From the cell containing the given text, extract its center point as [X, Y] coordinate. 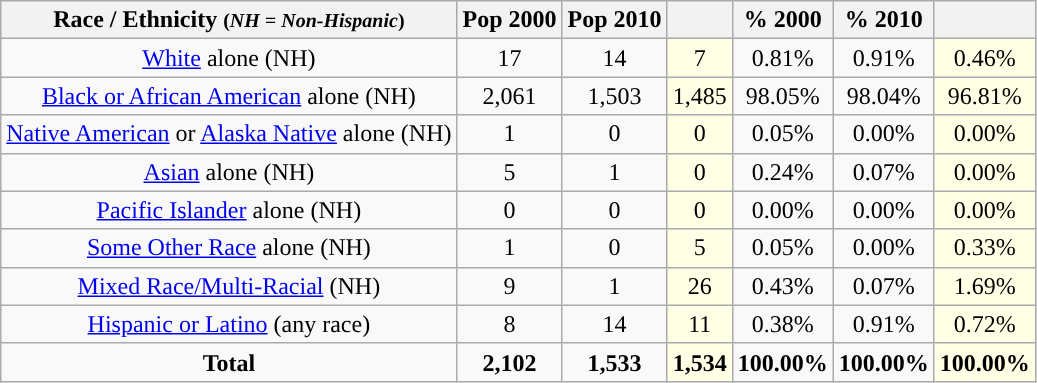
Mixed Race/Multi-Racial (NH) [229, 286]
9 [510, 286]
26 [700, 286]
17 [510, 58]
1,534 [700, 362]
96.81% [984, 96]
White alone (NH) [229, 58]
% 2010 [884, 20]
0.38% [782, 324]
1,485 [700, 96]
2,061 [510, 96]
% 2000 [782, 20]
11 [700, 324]
Pacific Islander alone (NH) [229, 210]
0.43% [782, 286]
0.33% [984, 248]
Pop 2000 [510, 20]
8 [510, 324]
0.81% [782, 58]
98.04% [884, 96]
0.72% [984, 324]
Hispanic or Latino (any race) [229, 324]
98.05% [782, 96]
Asian alone (NH) [229, 172]
Native American or Alaska Native alone (NH) [229, 134]
2,102 [510, 362]
1.69% [984, 286]
Pop 2010 [614, 20]
Black or African American alone (NH) [229, 96]
7 [700, 58]
Total [229, 362]
Race / Ethnicity (NH = Non-Hispanic) [229, 20]
1,503 [614, 96]
1,533 [614, 362]
0.24% [782, 172]
Some Other Race alone (NH) [229, 248]
0.46% [984, 58]
